Return the [x, y] coordinate for the center point of the cell that contains the specified text.  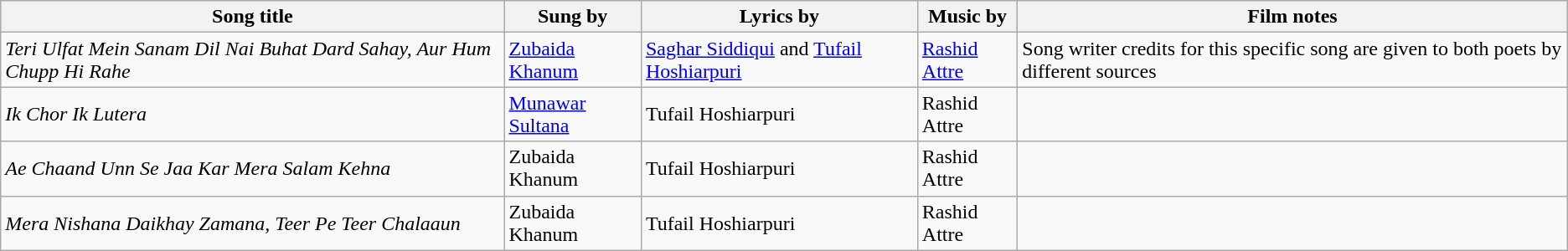
Saghar Siddiqui and Tufail Hoshiarpuri [779, 60]
Film notes [1292, 17]
Ae Chaand Unn Se Jaa Kar Mera Salam Kehna [253, 169]
Ik Chor Ik Lutera [253, 114]
Lyrics by [779, 17]
Mera Nishana Daikhay Zamana, Teer Pe Teer Chalaaun [253, 223]
Sung by [573, 17]
Song writer credits for this specific song are given to both poets by different sources [1292, 60]
Munawar Sultana [573, 114]
Teri Ulfat Mein Sanam Dil Nai Buhat Dard Sahay, Aur Hum Chupp Hi Rahe [253, 60]
Music by [967, 17]
Song title [253, 17]
